Search for the cell housing the specified text and yield its [X, Y] center coordinate. 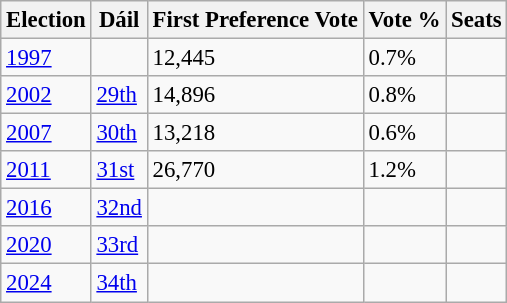
Vote % [404, 20]
13,218 [255, 133]
30th [119, 133]
14,896 [255, 95]
Election [46, 20]
Dáil [119, 20]
Seats [476, 20]
33rd [119, 245]
0.8% [404, 95]
2024 [46, 283]
31st [119, 170]
2002 [46, 95]
12,445 [255, 58]
34th [119, 283]
26,770 [255, 170]
First Preference Vote [255, 20]
32nd [119, 208]
2011 [46, 170]
2007 [46, 133]
2016 [46, 208]
0.6% [404, 133]
2020 [46, 245]
0.7% [404, 58]
29th [119, 95]
1997 [46, 58]
1.2% [404, 170]
